Detect which cell encompasses the target text, then output its (x, y) center coordinate. 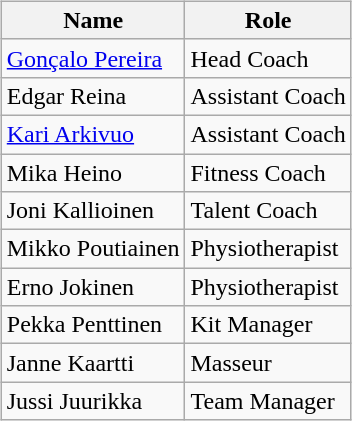
Gonçalo Pereira (93, 58)
Name (93, 20)
Joni Kallioinen (93, 211)
Team Manager (268, 401)
Fitness Coach (268, 173)
Role (268, 20)
Jussi Juurikka (93, 401)
Mikko Poutiainen (93, 249)
Masseur (268, 363)
Janne Kaartti (93, 363)
Erno Jokinen (93, 287)
Talent Coach (268, 211)
Edgar Reina (93, 96)
Head Coach (268, 58)
Kit Manager (268, 325)
Pekka Penttinen (93, 325)
Kari Arkivuo (93, 134)
Mika Heino (93, 173)
